Return the (x, y) coordinate for the center point of the cell that contains the specified text.  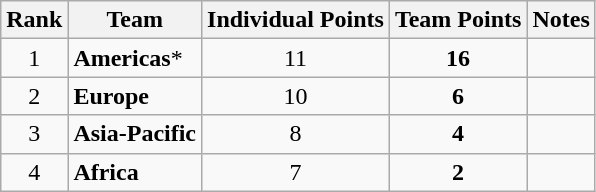
Rank (34, 20)
Team Points (458, 20)
Americas* (135, 58)
6 (458, 96)
Notes (561, 20)
Team (135, 20)
7 (296, 172)
Africa (135, 172)
10 (296, 96)
1 (34, 58)
8 (296, 134)
16 (458, 58)
Europe (135, 96)
Individual Points (296, 20)
11 (296, 58)
Asia-Pacific (135, 134)
3 (34, 134)
